For the text-containing cell, return its midpoint in (x, y) coordinate format. 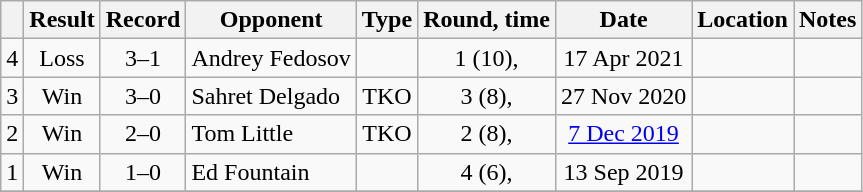
Type (386, 20)
Tom Little (271, 134)
Result (62, 20)
2 (8), (487, 134)
2 (12, 134)
7 Dec 2019 (623, 134)
27 Nov 2020 (623, 96)
Record (143, 20)
Sahret Delgado (271, 96)
4 (6), (487, 172)
1–0 (143, 172)
1 (10), (487, 58)
2–0 (143, 134)
Location (743, 20)
3–0 (143, 96)
3 (8), (487, 96)
Loss (62, 58)
Opponent (271, 20)
Round, time (487, 20)
Ed Fountain (271, 172)
17 Apr 2021 (623, 58)
3–1 (143, 58)
1 (12, 172)
4 (12, 58)
Andrey Fedosov (271, 58)
3 (12, 96)
13 Sep 2019 (623, 172)
Date (623, 20)
Notes (828, 20)
